Determine the (x, y) coordinate at the center of the cell enclosing the given text.  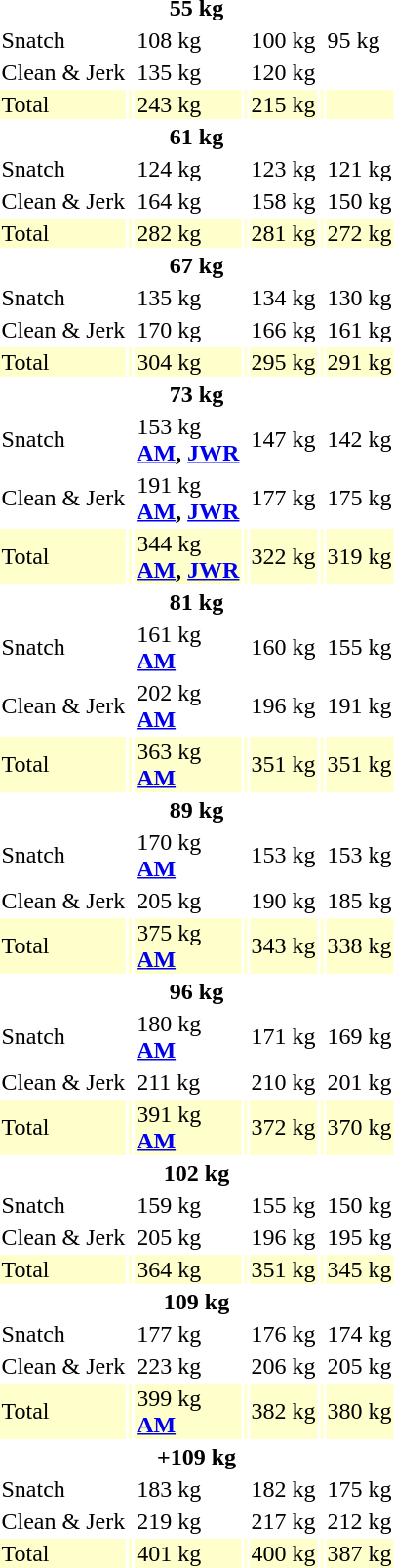
164 kg (188, 201)
142 kg (359, 439)
166 kg (283, 330)
171 kg (283, 1036)
123 kg (283, 169)
343 kg (283, 946)
338 kg (359, 946)
206 kg (283, 1366)
400 kg (283, 1553)
120 kg (283, 72)
372 kg (283, 1128)
210 kg (283, 1082)
95 kg (359, 40)
130 kg (359, 298)
364 kg (188, 1269)
182 kg (283, 1489)
158 kg (283, 201)
191 kgAM, JWR (188, 498)
121 kg (359, 169)
282 kg (188, 233)
319 kg (359, 556)
183 kg (188, 1489)
100 kg (283, 40)
180 kgAM (188, 1036)
108 kg (188, 40)
169 kg (359, 1036)
73 kg (197, 394)
170 kgAM (188, 855)
391 kgAM (188, 1128)
185 kg (359, 901)
147 kg (283, 439)
134 kg (283, 298)
159 kg (188, 1205)
67 kg (197, 265)
401 kg (188, 1553)
190 kg (283, 901)
322 kg (283, 556)
191 kg (359, 706)
102 kg (197, 1173)
291 kg (359, 362)
399 kgAM (188, 1411)
223 kg (188, 1366)
281 kg (283, 233)
176 kg (283, 1334)
243 kg (188, 104)
202 kgAM (188, 706)
161 kgAM (188, 648)
153 kgAM, JWR (188, 439)
344 kgAM, JWR (188, 556)
212 kg (359, 1521)
81 kg (197, 602)
363 kgAM (188, 765)
304 kg (188, 362)
174 kg (359, 1334)
161 kg (359, 330)
215 kg (283, 104)
272 kg (359, 233)
217 kg (283, 1521)
89 kg (197, 810)
160 kg (283, 648)
387 kg (359, 1553)
219 kg (188, 1521)
61 kg (197, 137)
382 kg (283, 1411)
345 kg (359, 1269)
96 kg (197, 991)
380 kg (359, 1411)
+109 kg (197, 1457)
124 kg (188, 169)
370 kg (359, 1128)
295 kg (283, 362)
109 kg (197, 1302)
375 kgAM (188, 946)
195 kg (359, 1237)
211 kg (188, 1082)
170 kg (188, 330)
201 kg (359, 1082)
